From the cell containing the given text, extract its center point as (X, Y) coordinate. 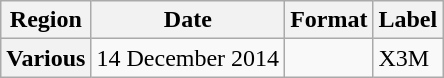
Various (46, 58)
X3M (408, 58)
Date (188, 20)
Region (46, 20)
Label (408, 20)
14 December 2014 (188, 58)
Format (329, 20)
